Return (x, y) of the center of cell containing provided text 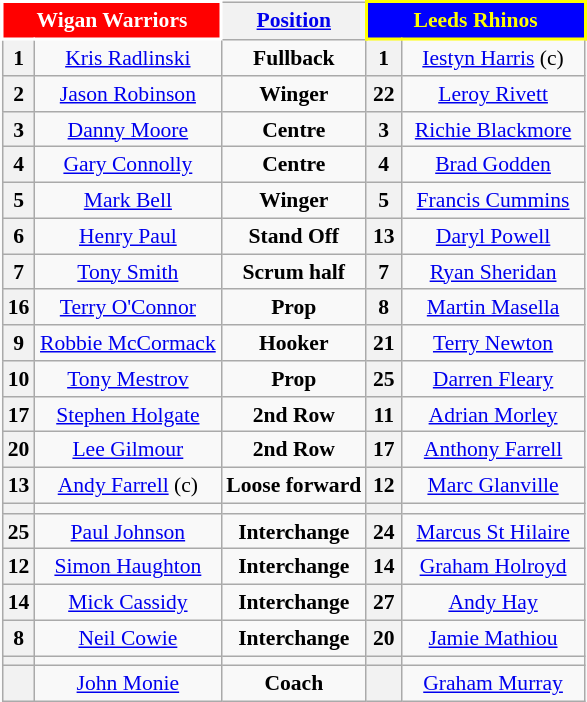
Jason Robinson (128, 94)
22 (384, 94)
Loose forward (294, 485)
Gary Connolly (128, 165)
Andy Hay (493, 602)
Kris Radlinski (128, 57)
Richie Blackmore (493, 129)
Adrian Morley (493, 414)
Brad Godden (493, 165)
Neil Cowie (128, 638)
Iestyn Harris (c) (493, 57)
Ryan Sheridan (493, 272)
Lee Gilmour (128, 450)
Henry Paul (128, 236)
16 (19, 307)
Scrum half (294, 272)
Daryl Powell (493, 236)
6 (19, 236)
Leeds Rhinos (476, 20)
Tony Smith (128, 272)
Tony Mestrov (128, 379)
Graham Murray (493, 684)
24 (384, 531)
21 (384, 343)
Hooker (294, 343)
Darren Fleary (493, 379)
Leroy Rivett (493, 94)
11 (384, 414)
Marc Glanville (493, 485)
Terry O'Connor (128, 307)
Stephen Holgate (128, 414)
Jamie Mathiou (493, 638)
Danny Moore (128, 129)
10 (19, 379)
Marcus St Hilaire (493, 531)
Position (294, 20)
Paul Johnson (128, 531)
2 (19, 94)
Francis Cummins (493, 200)
Robbie McCormack (128, 343)
Andy Farrell (c) (128, 485)
Stand Off (294, 236)
John Monie (128, 684)
Simon Haughton (128, 567)
9 (19, 343)
Coach (294, 684)
Martin Masella (493, 307)
27 (384, 602)
Wigan Warriors (112, 20)
Mick Cassidy (128, 602)
Terry Newton (493, 343)
Mark Bell (128, 200)
Fullback (294, 57)
Anthony Farrell (493, 450)
Graham Holroyd (493, 567)
